Identify which cell holds the provided text, then report its [X, Y] central coordinate. 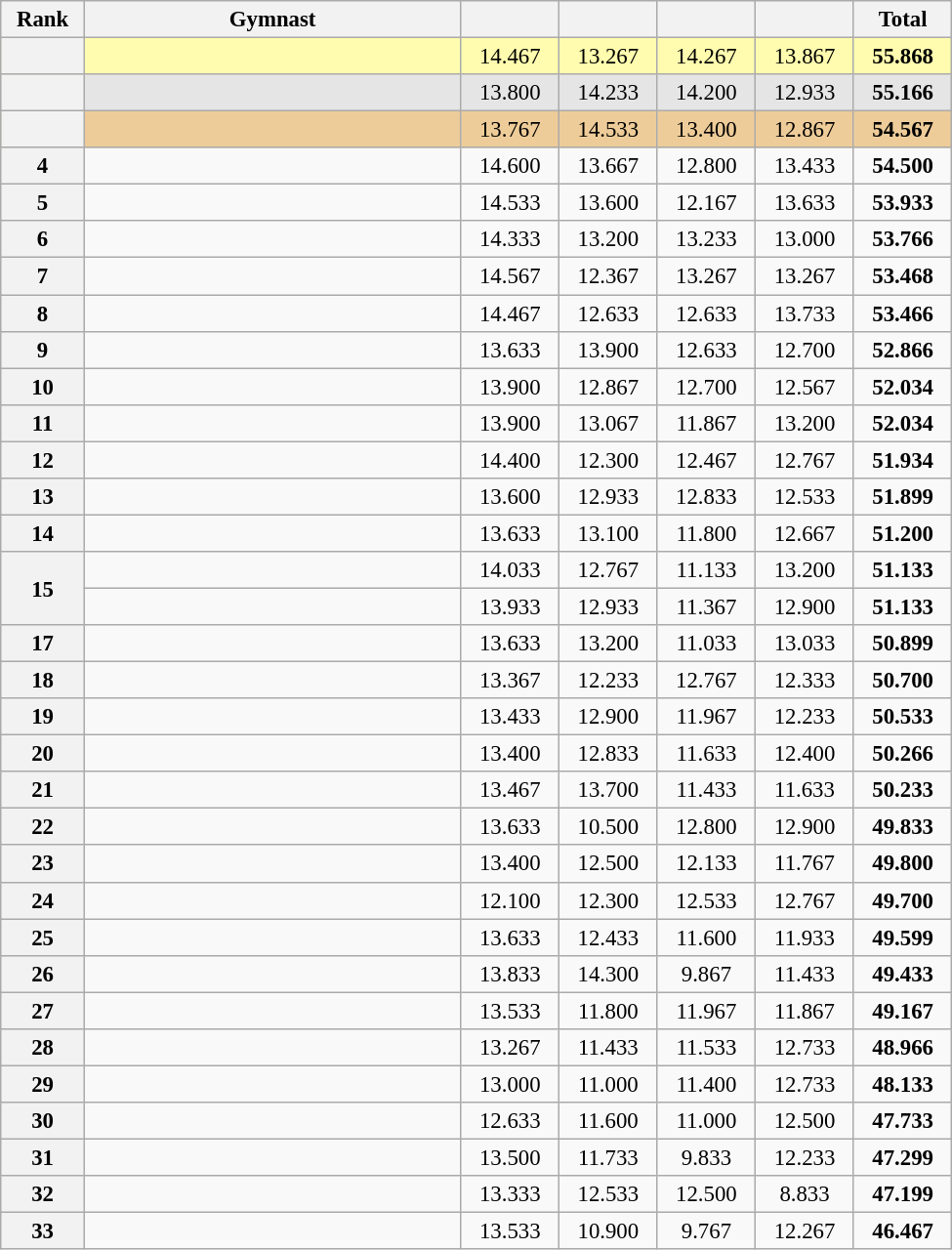
47.733 [902, 1121]
54.567 [902, 130]
13.933 [510, 606]
20 [43, 754]
9.833 [707, 1157]
7 [43, 276]
6 [43, 239]
33 [43, 1231]
31 [43, 1157]
14.600 [510, 166]
13.067 [609, 423]
11.733 [609, 1157]
13.367 [510, 681]
14.333 [510, 239]
21 [43, 790]
10.500 [609, 827]
12.467 [707, 460]
12.667 [805, 533]
25 [43, 937]
13.233 [707, 239]
14.200 [707, 93]
22 [43, 827]
13.833 [510, 974]
53.766 [902, 239]
49.433 [902, 974]
12.400 [805, 754]
30 [43, 1121]
50.899 [902, 644]
48.966 [902, 1048]
10 [43, 387]
46.467 [902, 1231]
53.933 [902, 203]
Rank [43, 20]
15 [43, 588]
Gymnast [272, 20]
13.500 [510, 1157]
13.467 [510, 790]
13.800 [510, 93]
11.133 [707, 570]
11.367 [707, 606]
14.267 [707, 57]
13.100 [609, 533]
11.533 [707, 1048]
55.868 [902, 57]
11 [43, 423]
13.767 [510, 130]
51.200 [902, 533]
12.267 [805, 1231]
51.934 [902, 460]
5 [43, 203]
49.700 [902, 900]
55.166 [902, 93]
49.167 [902, 1011]
29 [43, 1084]
12.367 [609, 276]
14 [43, 533]
24 [43, 900]
4 [43, 166]
51.899 [902, 497]
13.867 [805, 57]
12.333 [805, 681]
12.167 [707, 203]
13.667 [609, 166]
49.833 [902, 827]
Total [902, 20]
32 [43, 1194]
17 [43, 644]
10.900 [609, 1231]
28 [43, 1048]
12.433 [609, 937]
13 [43, 497]
50.266 [902, 754]
49.599 [902, 937]
14.300 [609, 974]
26 [43, 974]
23 [43, 864]
12 [43, 460]
47.199 [902, 1194]
54.500 [902, 166]
9.767 [707, 1231]
53.468 [902, 276]
13.700 [609, 790]
12.567 [805, 387]
48.133 [902, 1084]
14.567 [510, 276]
11.033 [707, 644]
14.233 [609, 93]
12.133 [707, 864]
11.933 [805, 937]
50.233 [902, 790]
9 [43, 350]
13.333 [510, 1194]
12.100 [510, 900]
8.833 [805, 1194]
11.400 [707, 1084]
14.400 [510, 460]
50.533 [902, 717]
11.767 [805, 864]
49.800 [902, 864]
53.466 [902, 313]
27 [43, 1011]
9.867 [707, 974]
14.033 [510, 570]
8 [43, 313]
18 [43, 681]
13.033 [805, 644]
19 [43, 717]
50.700 [902, 681]
13.733 [805, 313]
52.866 [902, 350]
47.299 [902, 1157]
